Return the (x, y) coordinate for the center point of the cell that contains the specified text.  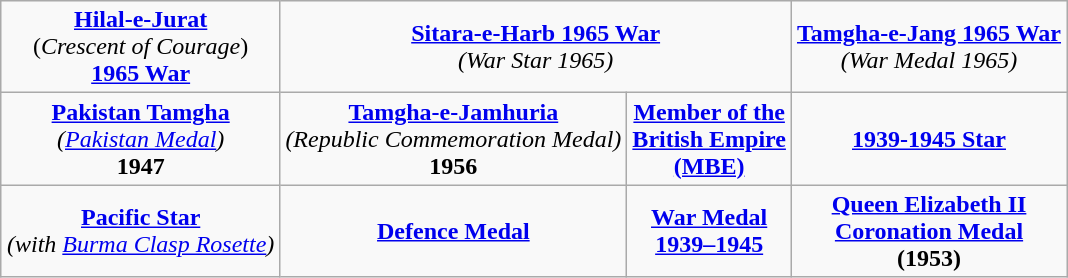
Queen Elizabeth IICoronation Medal(1953) (928, 231)
Pacific Star(with Burma Clasp Rosette) (140, 231)
Tamgha-e-Jamhuria(Republic Commemoration Medal)1956 (454, 139)
Tamgha-e-Jang 1965 War(War Medal 1965) (928, 47)
Pakistan Tamgha(Pakistan Medal)1947 (140, 139)
1939-1945 Star (928, 139)
Sitara-e-Harb 1965 War(War Star 1965) (536, 47)
War Medal1939–1945 (710, 231)
Defence Medal (454, 231)
Hilal-e-Jurat(Crescent of Courage)1965 War (140, 47)
Member of theBritish Empire(MBE) (710, 139)
